From the cell containing the given text, extract its center point as (X, Y) coordinate. 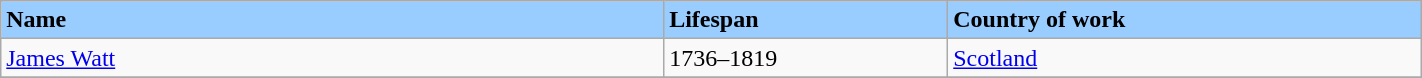
Scotland (1185, 58)
Country of work (1185, 20)
James Watt (332, 58)
1736–1819 (806, 58)
Lifespan (806, 20)
Name (332, 20)
